Return the [X, Y] coordinate for the center point of the cell that contains the specified text.  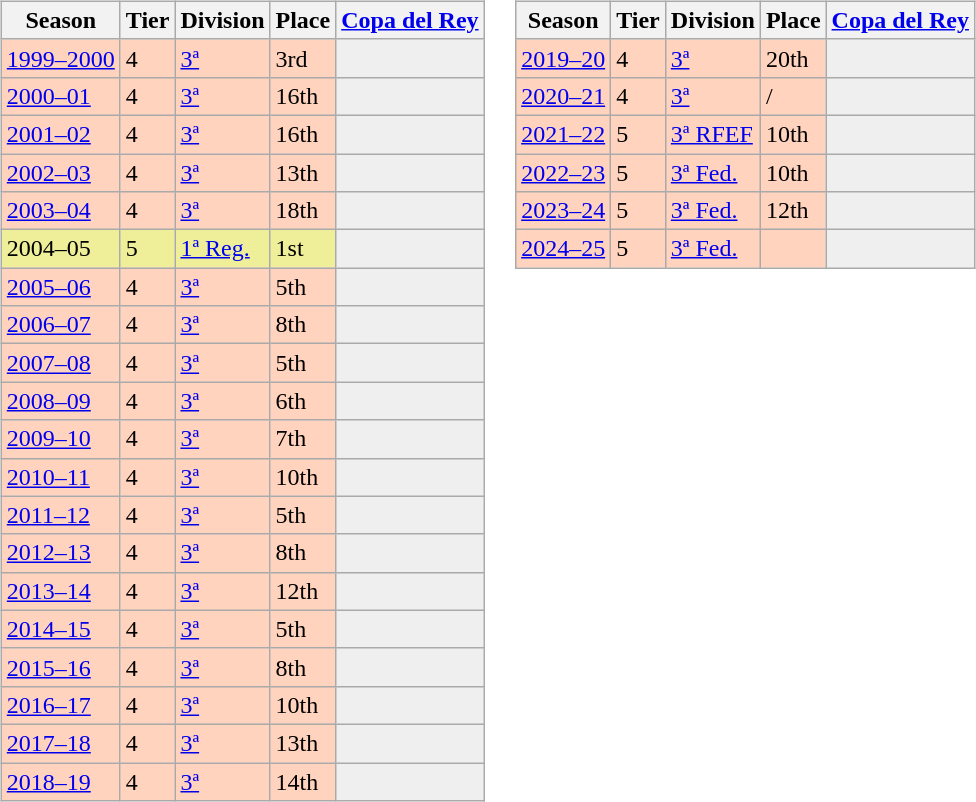
2011–12 [60, 515]
/ [793, 96]
6th [303, 401]
2000–01 [60, 96]
2024–25 [564, 249]
2008–09 [60, 401]
2004–05 [60, 249]
18th [303, 211]
2013–14 [60, 591]
7th [303, 439]
20th [793, 58]
1999–2000 [60, 58]
2021–22 [564, 134]
14th [303, 781]
2014–15 [60, 629]
2006–07 [60, 325]
2017–18 [60, 743]
2001–02 [60, 134]
1ª Reg. [222, 249]
2020–21 [564, 96]
3rd [303, 58]
2009–10 [60, 439]
2015–16 [60, 667]
2023–24 [564, 211]
2002–03 [60, 173]
2007–08 [60, 363]
2019–20 [564, 58]
2016–17 [60, 705]
2005–06 [60, 287]
1st [303, 249]
2003–04 [60, 211]
2012–13 [60, 553]
2022–23 [564, 173]
2010–11 [60, 477]
2018–19 [60, 781]
3ª RFEF [712, 134]
